Provide the (x, y) coordinate of the cell's center where the given text is located.  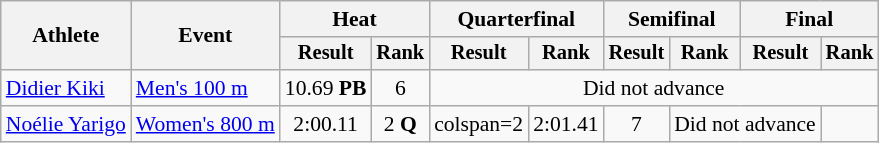
Event (206, 36)
Didier Kiki (66, 88)
2 Q (400, 124)
Men's 100 m (206, 88)
Heat (354, 19)
Athlete (66, 36)
Noélie Yarigo (66, 124)
2:01.41 (566, 124)
Final (809, 19)
Women's 800 m (206, 124)
7 (637, 124)
colspan=2 (478, 124)
10.69 PB (326, 88)
2:00.11 (326, 124)
6 (400, 88)
Semifinal (672, 19)
Quarterfinal (516, 19)
